Return (X, Y) of the center of cell containing provided text 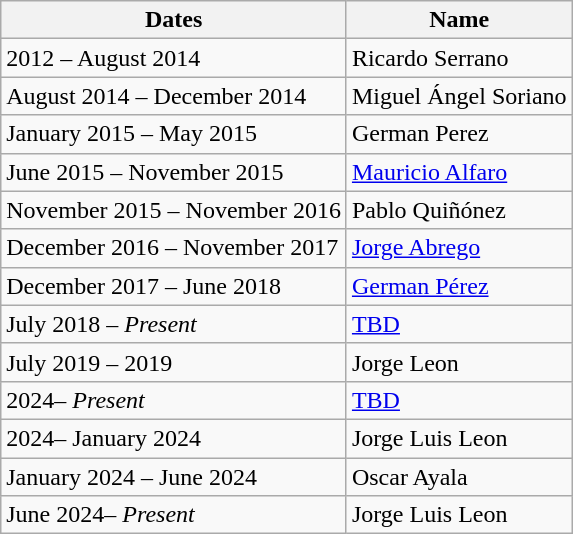
November 2015 – November 2016 (174, 210)
December 2017 – June 2018 (174, 286)
Mauricio Alfaro (459, 172)
German Pérez (459, 286)
January 2015 – May 2015 (174, 134)
August 2014 – December 2014 (174, 96)
2024– Present (174, 400)
Dates (174, 20)
Jorge Abrego (459, 248)
Miguel Ángel Soriano (459, 96)
June 2015 – November 2015 (174, 172)
July 2019 – 2019 (174, 362)
January 2024 – June 2024 (174, 477)
Jorge Leon (459, 362)
December 2016 – November 2017 (174, 248)
Oscar Ayala (459, 477)
June 2024– Present (174, 515)
German Perez (459, 134)
July 2018 – Present (174, 324)
Name (459, 20)
2012 – August 2014 (174, 58)
Pablo Quiñónez (459, 210)
2024– January 2024 (174, 438)
Ricardo Serrano (459, 58)
